Detect which cell encompasses the target text, then output its (X, Y) center coordinate. 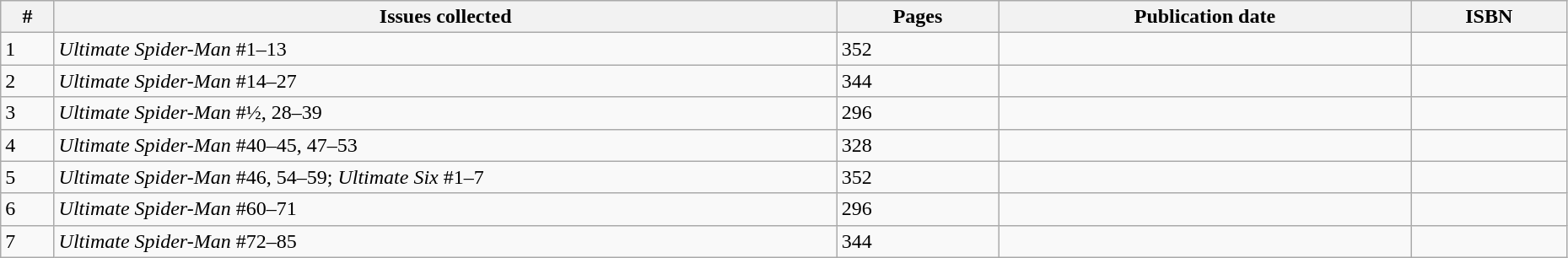
1 (27, 49)
Ultimate Spider-Man #½, 28–39 (445, 113)
6 (27, 209)
2 (27, 81)
7 (27, 241)
4 (27, 145)
Issues collected (445, 17)
# (27, 17)
Ultimate Spider-Man #72–85 (445, 241)
Ultimate Spider-Man #1–13 (445, 49)
Publication date (1205, 17)
Ultimate Spider-Man #46, 54–59; Ultimate Six #1–7 (445, 177)
3 (27, 113)
Ultimate Spider-Man #40–45, 47–53 (445, 145)
Ultimate Spider-Man #14–27 (445, 81)
328 (918, 145)
5 (27, 177)
Pages (918, 17)
ISBN (1489, 17)
Ultimate Spider-Man #60–71 (445, 209)
